Pinpoint the cell where the given text exists, returning its [x, y] midpoint coordinate. 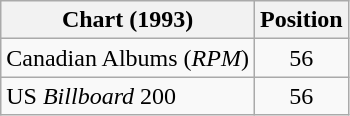
US Billboard 200 [128, 96]
Chart (1993) [128, 20]
Position [301, 20]
Canadian Albums (RPM) [128, 58]
